Return [x, y] of the center of cell containing provided text 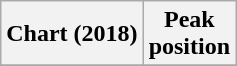
Chart (2018) [72, 34]
Peakposition [189, 34]
